Scan for the cell matching the given text and deliver its [x, y] coordinate at center. 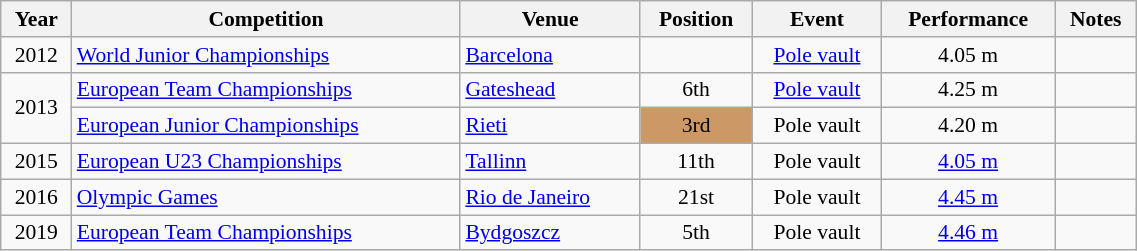
Bydgoszcz [550, 233]
4.25 m [968, 90]
4.45 m [968, 197]
Venue [550, 19]
Notes [1096, 19]
Position [696, 19]
Performance [968, 19]
21st [696, 197]
11th [696, 162]
Olympic Games [266, 197]
Year [36, 19]
2015 [36, 162]
4.46 m [968, 233]
2013 [36, 108]
6th [696, 90]
4.20 m [968, 126]
2019 [36, 233]
European Junior Championships [266, 126]
Gateshead [550, 90]
European U23 Championships [266, 162]
Tallinn [550, 162]
Rieti [550, 126]
2016 [36, 197]
3rd [696, 126]
World Junior Championships [266, 55]
Barcelona [550, 55]
Rio de Janeiro [550, 197]
Event [816, 19]
Competition [266, 19]
5th [696, 233]
2012 [36, 55]
